Pinpoint the cell where the given text exists, returning its [x, y] midpoint coordinate. 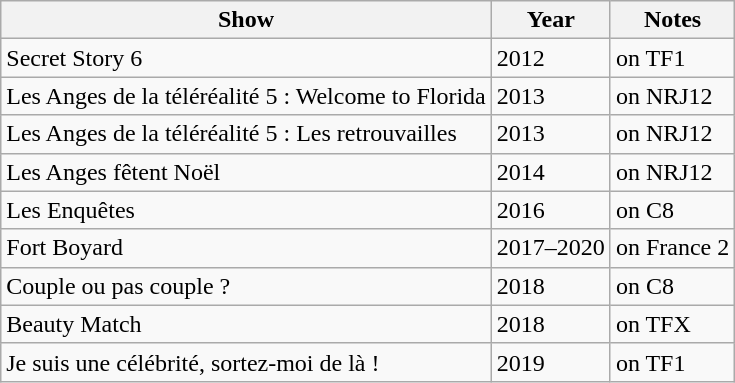
Notes [672, 20]
Secret Story 6 [246, 58]
Les Anges fêtent Noël [246, 172]
Je suis une célébrité, sortez-moi de là ! [246, 362]
on France 2 [672, 248]
2019 [550, 362]
Les Anges de la téléréalité 5 : Les retrouvailles [246, 134]
Year [550, 20]
Beauty Match [246, 324]
2012 [550, 58]
2014 [550, 172]
on TFX [672, 324]
Les Enquêtes [246, 210]
Show [246, 20]
Fort Boyard [246, 248]
2017–2020 [550, 248]
2016 [550, 210]
Les Anges de la téléréalité 5 : Welcome to Florida [246, 96]
Couple ou pas couple ? [246, 286]
